Pinpoint the cell where the given text exists, returning its (X, Y) midpoint coordinate. 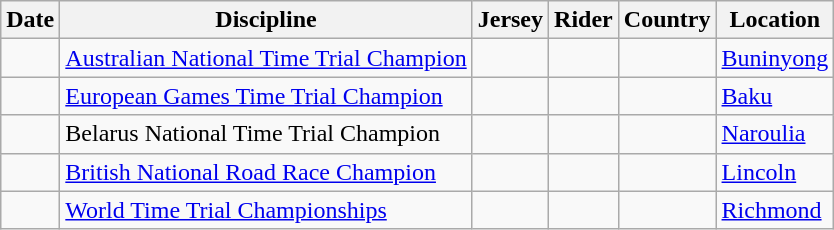
Lincoln (775, 172)
Date (30, 20)
Naroulia (775, 134)
Rider (584, 20)
Belarus National Time Trial Champion (266, 134)
British National Road Race Champion (266, 172)
Australian National Time Trial Champion (266, 58)
World Time Trial Championships (266, 210)
European Games Time Trial Champion (266, 96)
Buninyong (775, 58)
Country (667, 20)
Location (775, 20)
Baku (775, 96)
Jersey (510, 20)
Discipline (266, 20)
Richmond (775, 210)
